Determine the [x, y] coordinate at the center of the cell enclosing the given text.  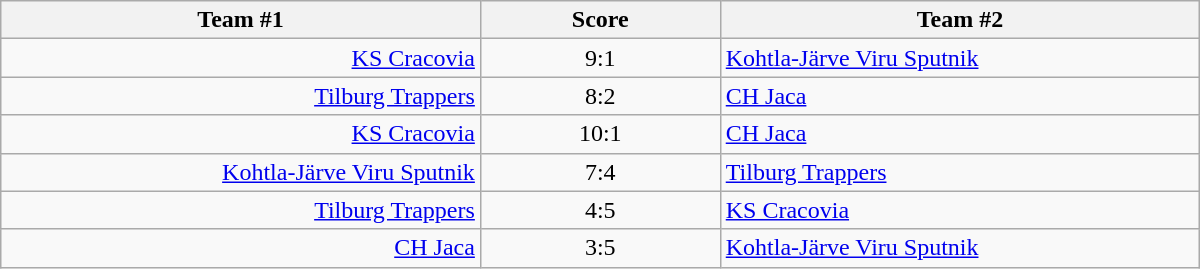
3:5 [600, 248]
Team #2 [960, 20]
4:5 [600, 210]
8:2 [600, 96]
Score [600, 20]
10:1 [600, 134]
Team #1 [241, 20]
9:1 [600, 58]
7:4 [600, 172]
